For the text-containing cell, return its midpoint in [x, y] coordinate format. 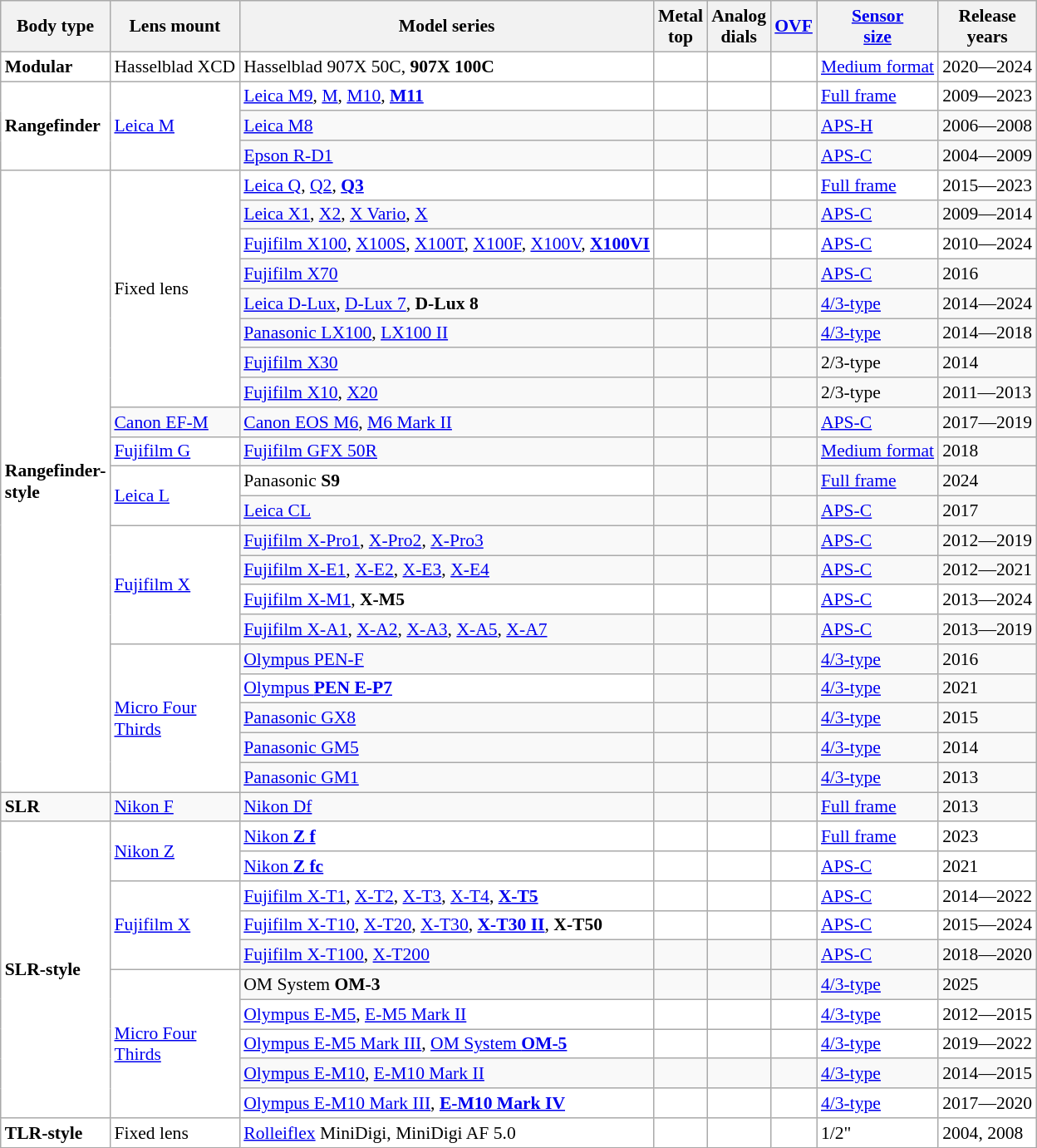
Fujifilm GFX 50R [447, 451]
Body type [56, 27]
2017—2020 [987, 1103]
Leica D-Lux, D-Lux 7, D-Lux 8 [447, 303]
2023 [987, 837]
2018 [987, 451]
2012—2015 [987, 1014]
2010—2024 [987, 244]
Olympus PEN-F [447, 659]
Model series [447, 27]
Leica M8 [447, 126]
Nikon F [174, 807]
Panasonic S9 [447, 481]
Fujifilm X-Pro1, X-Pro2, X-Pro3 [447, 540]
Canon EOS M6, M6 Mark II [447, 422]
APS-H [877, 126]
2025 [987, 985]
SLR-style [56, 970]
Sensorsize [877, 27]
Leica CL [447, 511]
Rangefinder [56, 126]
Fujifilm X-T100, X-T200 [447, 955]
Leica X1, X2, X Vario, X [447, 214]
Fujifilm X70 [447, 274]
2013—2019 [987, 629]
Olympus E-M10, E-M10 Mark II [447, 1074]
Olympus E-M10 Mark III, E-M10 Mark IV [447, 1103]
Analogdials [739, 27]
2004, 2008 [987, 1133]
Fujifilm X-E1, X-E2, X-E3, X-E4 [447, 570]
2009—2014 [987, 214]
Canon EF-M [174, 422]
Nikon Df [447, 807]
2024 [987, 481]
Panasonic LX100, LX100 II [447, 333]
Fujifilm X30 [447, 363]
Fujifilm X-T1, X-T2, X-T3, X-T4, X-T5 [447, 896]
OVF [794, 27]
2015—2023 [987, 185]
2015 [987, 718]
Nikon Z f [447, 837]
2014—2018 [987, 333]
2015—2024 [987, 925]
2017—2019 [987, 422]
Leica Q, Q2, Q3 [447, 185]
SLR [56, 807]
Hasselblad XCD [174, 67]
Olympus PEN E-P7 [447, 688]
Olympus E-M5 Mark III, OM System OM-5 [447, 1044]
Leica M [174, 126]
OM System OM-3 [447, 985]
2014—2022 [987, 896]
Metaltop [681, 27]
Modular [56, 67]
Fujifilm G [174, 451]
2012—2019 [987, 540]
2019—2022 [987, 1044]
Rangefinder-style [56, 481]
2017 [987, 511]
2013—2024 [987, 600]
2006—2008 [987, 126]
Releaseyears [987, 27]
Panasonic GM5 [447, 748]
Nikon Z [174, 851]
Leica M9, M, M10, M11 [447, 96]
Panasonic GM1 [447, 777]
2018—2020 [987, 955]
1/2" [877, 1133]
Fujifilm X-A1, X-A2, X-A3, X-A5, X-A7 [447, 629]
2004—2009 [987, 155]
Fujifilm X100, X100S, X100T, X100F, X100V, X100VI [447, 244]
2011—2013 [987, 392]
2014—2024 [987, 303]
2012—2021 [987, 570]
Fujifilm X-M1, X-M5 [447, 600]
Nikon Z fc [447, 866]
Leica L [174, 495]
Hasselblad 907X 50C, 907X 100C [447, 67]
Olympus E-M5, E-M5 Mark II [447, 1014]
2014—2015 [987, 1074]
2009—2023 [987, 96]
Lens mount [174, 27]
Panasonic GX8 [447, 718]
Epson R-D1 [447, 155]
2020—2024 [987, 67]
Fujifilm X-T10, X-T20, X-T30, X-T30 II, X-T50 [447, 925]
Rolleiflex MiniDigi, MiniDigi AF 5.0 [447, 1133]
Fujifilm X10, X20 [447, 392]
TLR-style [56, 1133]
